Return (x, y) of the center of cell containing provided text 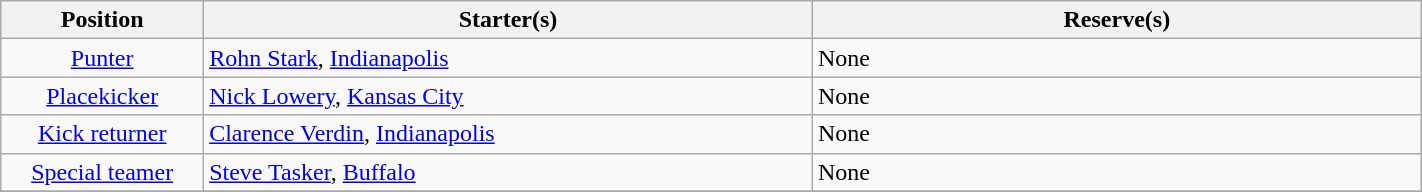
Punter (102, 58)
Special teamer (102, 172)
Reserve(s) (1116, 20)
Placekicker (102, 96)
Nick Lowery, Kansas City (508, 96)
Kick returner (102, 134)
Starter(s) (508, 20)
Position (102, 20)
Steve Tasker, Buffalo (508, 172)
Clarence Verdin, Indianapolis (508, 134)
Rohn Stark, Indianapolis (508, 58)
